Determine the (X, Y) coordinate at the center of the cell enclosing the given text.  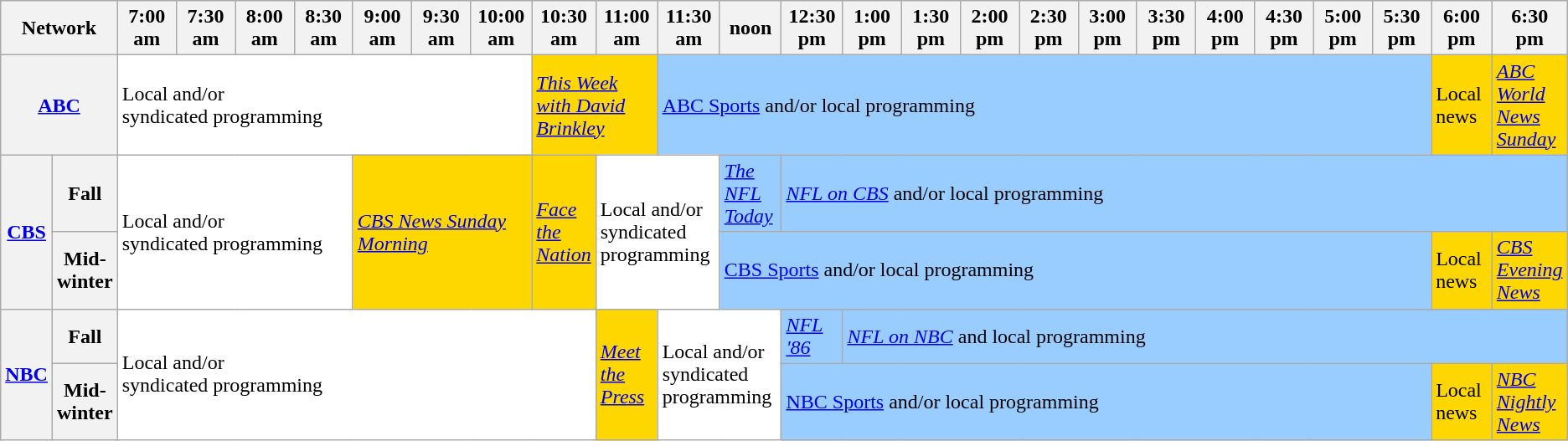
CBS Evening News (1529, 270)
The NFL Today (750, 193)
11:30 am (689, 28)
NBC Sports and/or local programming (1106, 402)
4:00 pm (1225, 28)
CBS News Sunday Morning (442, 232)
ABC World News Sunday (1529, 105)
Network (59, 28)
5:00 pm (1343, 28)
ABC (59, 105)
2:00 pm (989, 28)
7:00 am (147, 28)
6:30 pm (1529, 28)
1:00 pm (872, 28)
noon (750, 28)
11:00 am (627, 28)
9:30 am (441, 28)
CBS (27, 232)
10:00 am (501, 28)
CBS Sports and/or local programming (1075, 270)
NFL '86 (812, 336)
NBC Nightly News (1529, 402)
10:30 am (564, 28)
8:00 am (265, 28)
ABC Sports and/or local programming (1044, 105)
NBC (27, 375)
12:30 pm (812, 28)
3:00 pm (1107, 28)
3:30 pm (1166, 28)
4:30 pm (1284, 28)
8:30 am (323, 28)
NFL on NBC and local programming (1204, 336)
NFL on CBS and/or local programming (1174, 193)
Face the Nation (564, 232)
This Week with David Brinkley (595, 105)
5:30 pm (1401, 28)
6:00 pm (1462, 28)
Meet the Press (627, 375)
1:30 pm (931, 28)
7:30 am (205, 28)
9:00 am (382, 28)
2:30 pm (1049, 28)
